Output the [x, y] coordinate of the center of the cell containing the given text.  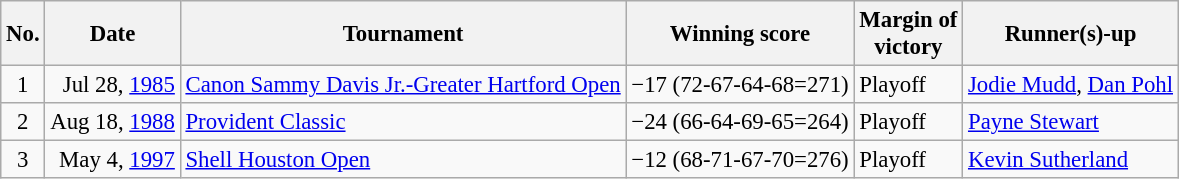
Jodie Mudd, Dan Pohl [1071, 85]
Kevin Sutherland [1071, 160]
May 4, 1997 [112, 160]
Date [112, 34]
Shell Houston Open [403, 160]
Jul 28, 1985 [112, 85]
Winning score [740, 34]
Payne Stewart [1071, 122]
3 [23, 160]
1 [23, 85]
Aug 18, 1988 [112, 122]
Canon Sammy Davis Jr.-Greater Hartford Open [403, 85]
No. [23, 34]
2 [23, 122]
Runner(s)-up [1071, 34]
Provident Classic [403, 122]
−12 (68-71-67-70=276) [740, 160]
Tournament [403, 34]
−24 (66-64-69-65=264) [740, 122]
−17 (72-67-64-68=271) [740, 85]
Margin ofvictory [908, 34]
